Scan for the cell matching the given text and deliver its (X, Y) coordinate at center. 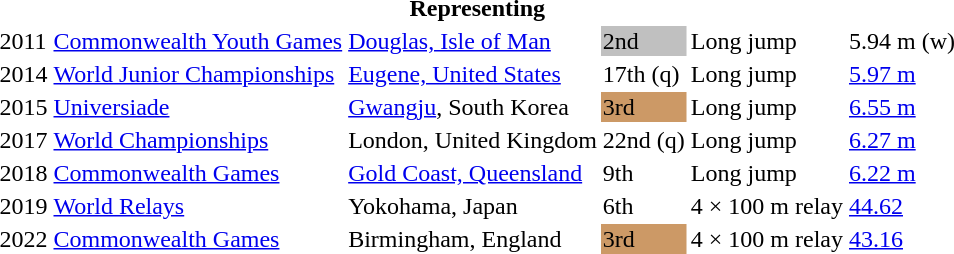
World Relays (198, 206)
22nd (q) (644, 140)
9th (644, 173)
London, United Kingdom (473, 140)
World Junior Championships (198, 74)
Gwangju, South Korea (473, 107)
6th (644, 206)
World Championships (198, 140)
2nd (644, 41)
Gold Coast, Queensland (473, 173)
Douglas, Isle of Man (473, 41)
Commonwealth Youth Games (198, 41)
Universiade (198, 107)
Birmingham, England (473, 239)
Eugene, United States (473, 74)
Yokohama, Japan (473, 206)
17th (q) (644, 74)
